Scan for the cell matching the given text and deliver its [X, Y] coordinate at center. 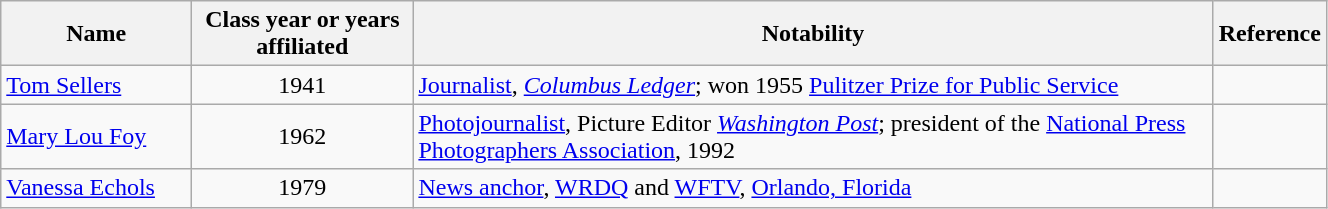
Class year or years affiliated [302, 34]
1979 [302, 188]
1962 [302, 136]
Name [96, 34]
Photojournalist, Picture Editor Washington Post; president of the National Press Photographers Association, 1992 [813, 136]
Mary Lou Foy [96, 136]
Journalist, Columbus Ledger; won 1955 Pulitzer Prize for Public Service [813, 85]
Notability [813, 34]
1941 [302, 85]
Tom Sellers [96, 85]
Reference [1270, 34]
Vanessa Echols [96, 188]
News anchor, WRDQ and WFTV, Orlando, Florida [813, 188]
